Determine the [X, Y] coordinate at the center of the cell enclosing the given text.  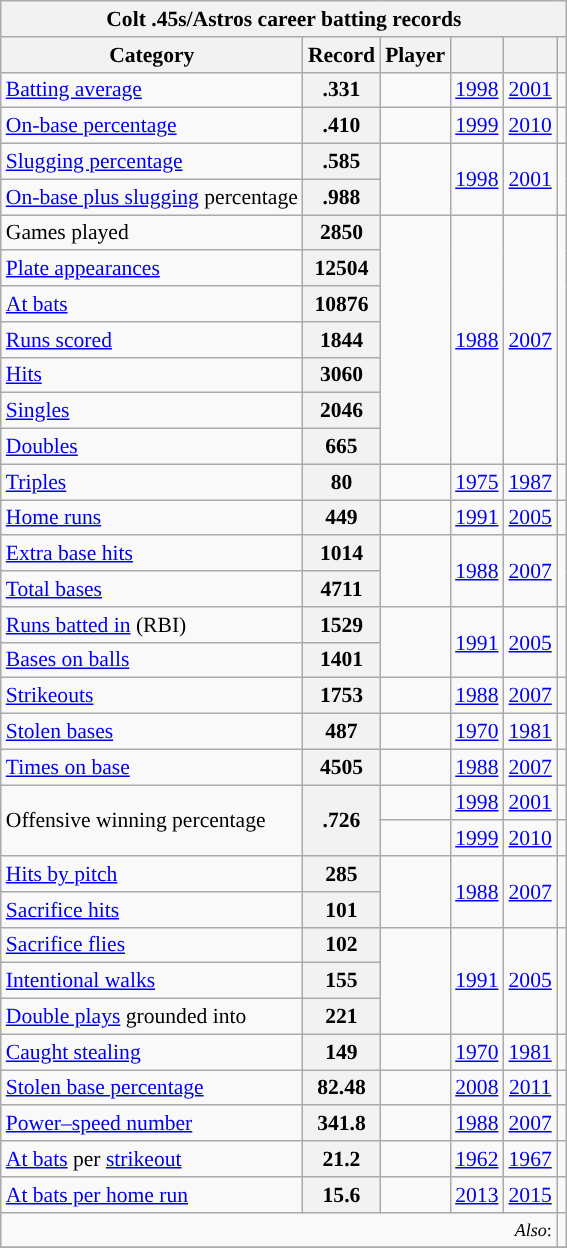
Hits by pitch [152, 874]
2011 [530, 1088]
1967 [530, 1159]
Triples [152, 482]
Also: [279, 1230]
1753 [342, 696]
Offensive winning percentage [152, 820]
Power–speed number [152, 1124]
221 [342, 1017]
Singles [152, 411]
341.8 [342, 1124]
Double plays grounded into [152, 1017]
Total bases [152, 589]
665 [342, 447]
2015 [530, 1195]
Home runs [152, 518]
2013 [476, 1195]
At bats per strikeout [152, 1159]
1962 [476, 1159]
Extra base hits [152, 554]
1014 [342, 554]
Plate appearances [152, 269]
Caught stealing [152, 1052]
3060 [342, 375]
149 [342, 1052]
.726 [342, 820]
10876 [342, 304]
Times on base [152, 767]
Stolen bases [152, 732]
1401 [342, 660]
.988 [342, 197]
102 [342, 945]
.331 [342, 90]
Colt .45s/Astros career batting records [284, 19]
At bats per home run [152, 1195]
Runs scored [152, 340]
Sacrifice hits [152, 910]
Batting average [152, 90]
Category [152, 55]
1844 [342, 340]
Runs batted in (RBI) [152, 625]
15.6 [342, 1195]
2850 [342, 233]
487 [342, 732]
4505 [342, 767]
1529 [342, 625]
Slugging percentage [152, 162]
Doubles [152, 447]
On-base percentage [152, 126]
1987 [530, 482]
Player [415, 55]
155 [342, 981]
Games played [152, 233]
Stolen base percentage [152, 1088]
101 [342, 910]
At bats [152, 304]
285 [342, 874]
449 [342, 518]
Sacrifice flies [152, 945]
Intentional walks [152, 981]
12504 [342, 269]
Bases on balls [152, 660]
2046 [342, 411]
.410 [342, 126]
Record [342, 55]
Hits [152, 375]
4711 [342, 589]
On-base plus slugging percentage [152, 197]
1975 [476, 482]
Strikeouts [152, 696]
2008 [476, 1088]
21.2 [342, 1159]
80 [342, 482]
82.48 [342, 1088]
.585 [342, 162]
